For the text-containing cell, return its midpoint in (X, Y) coordinate format. 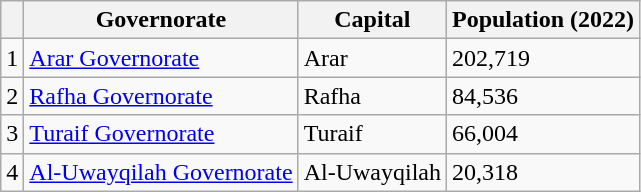
Population (2022) (542, 20)
Arar Governorate (161, 58)
202,719 (542, 58)
Turaif (372, 134)
Al-Uwayqilah (372, 172)
1 (12, 58)
84,536 (542, 96)
3 (12, 134)
20,318 (542, 172)
Arar (372, 58)
Capital (372, 20)
2 (12, 96)
Rafha (372, 96)
Turaif Governorate (161, 134)
66,004 (542, 134)
Governorate (161, 20)
4 (12, 172)
Al-Uwayqilah Governorate (161, 172)
Rafha Governorate (161, 96)
